Identify which cell holds the provided text, then report its (X, Y) central coordinate. 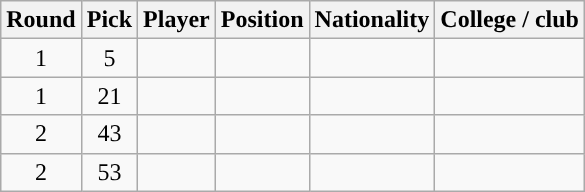
College / club (510, 20)
21 (109, 96)
Pick (109, 20)
43 (109, 134)
5 (109, 58)
53 (109, 172)
Player (177, 20)
Nationality (372, 20)
Position (262, 20)
Round (41, 20)
